Search for the cell housing the specified text and yield its [X, Y] center coordinate. 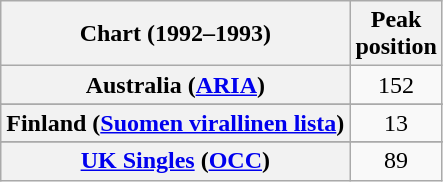
Finland (Suomen virallinen lista) [176, 123]
Chart (1992–1993) [176, 34]
Peakposition [396, 34]
UK Singles (OCC) [176, 161]
Australia (ARIA) [176, 85]
13 [396, 123]
89 [396, 161]
152 [396, 85]
